Search for the cell housing the specified text and yield its [x, y] center coordinate. 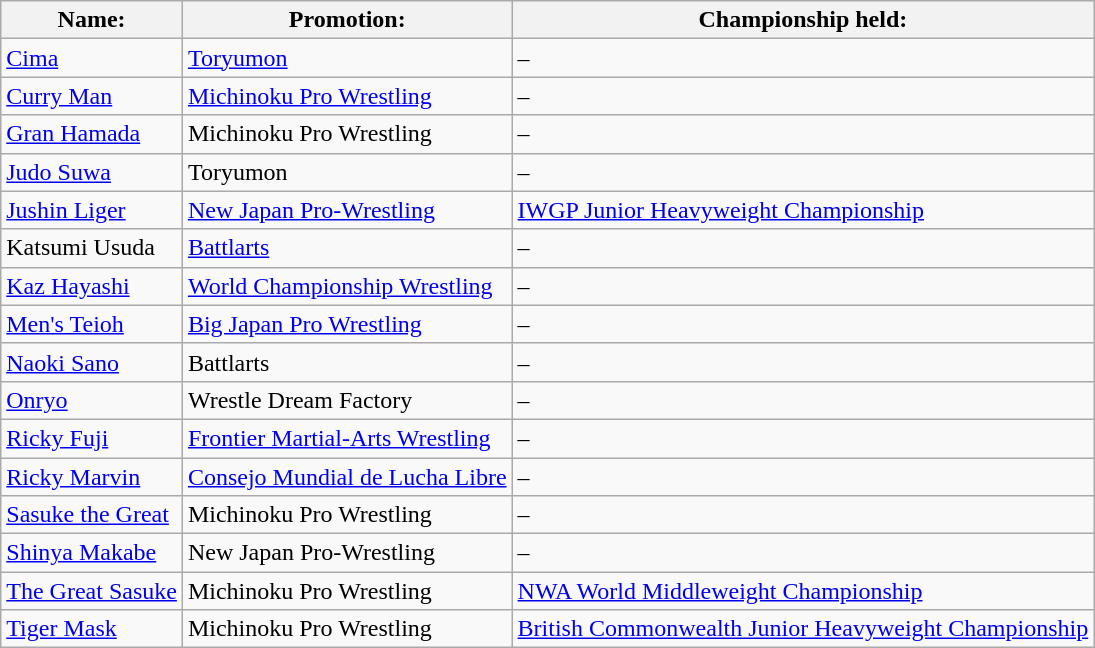
Ricky Marvin [92, 477]
NWA World Middleweight Championship [803, 591]
Gran Hamada [92, 134]
Naoki Sano [92, 362]
Consejo Mundial de Lucha Libre [347, 477]
Men's Teioh [92, 324]
Judo Suwa [92, 172]
Tiger Mask [92, 629]
Big Japan Pro Wrestling [347, 324]
Championship held: [803, 20]
Onryo [92, 400]
Name: [92, 20]
Promotion: [347, 20]
British Commonwealth Junior Heavyweight Championship [803, 629]
Jushin Liger [92, 210]
Cima [92, 58]
Sasuke the Great [92, 515]
Ricky Fuji [92, 438]
The Great Sasuke [92, 591]
Kaz Hayashi [92, 286]
Katsumi Usuda [92, 248]
Curry Man [92, 96]
Shinya Makabe [92, 553]
Frontier Martial-Arts Wrestling [347, 438]
IWGP Junior Heavyweight Championship [803, 210]
Wrestle Dream Factory [347, 400]
World Championship Wrestling [347, 286]
